Return the [x, y] coordinate for the center point of the cell that contains the specified text.  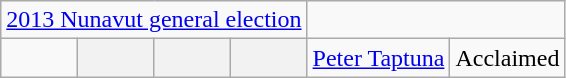
Acclaimed [508, 58]
2013 Nunavut general election [154, 20]
Peter Taptuna [378, 58]
